For the text-containing cell, return its midpoint in (X, Y) coordinate format. 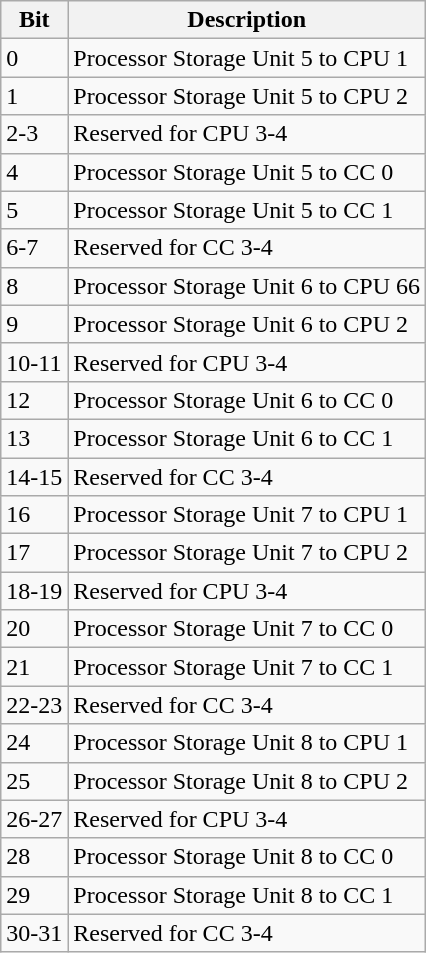
6-7 (34, 248)
20 (34, 629)
Processor Storage Unit 7 to CC 0 (247, 629)
Processor Storage Unit 5 to CPU 2 (247, 96)
Processor Storage Unit 8 to CPU 1 (247, 743)
14-15 (34, 477)
1 (34, 96)
24 (34, 743)
21 (34, 667)
Processor Storage Unit 5 to CC 0 (247, 172)
Processor Storage Unit 7 to CC 1 (247, 667)
Description (247, 20)
17 (34, 553)
5 (34, 210)
Processor Storage Unit 5 to CC 1 (247, 210)
12 (34, 400)
Processor Storage Unit 7 to CPU 1 (247, 515)
22-23 (34, 705)
16 (34, 515)
29 (34, 895)
26-27 (34, 819)
30-31 (34, 933)
28 (34, 857)
13 (34, 438)
4 (34, 172)
Processor Storage Unit 6 to CC 1 (247, 438)
Processor Storage Unit 8 to CPU 2 (247, 781)
10-11 (34, 362)
Processor Storage Unit 8 to CC 0 (247, 857)
18-19 (34, 591)
Processor Storage Unit 7 to CPU 2 (247, 553)
0 (34, 58)
Bit (34, 20)
Processor Storage Unit 5 to CPU 1 (247, 58)
8 (34, 286)
Processor Storage Unit 6 to CPU 2 (247, 324)
9 (34, 324)
Processor Storage Unit 8 to CC 1 (247, 895)
Processor Storage Unit 6 to CPU 66 (247, 286)
25 (34, 781)
2-3 (34, 134)
Processor Storage Unit 6 to CC 0 (247, 400)
